Return the (X, Y) coordinate for the center point of the cell that contains the specified text.  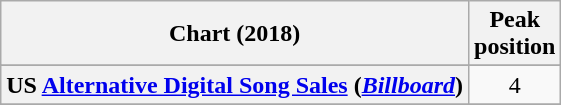
Peakposition (515, 34)
US Alternative Digital Song Sales (Billboard) (235, 85)
4 (515, 85)
Chart (2018) (235, 34)
